Scan for the cell matching the given text and deliver its [X, Y] coordinate at center. 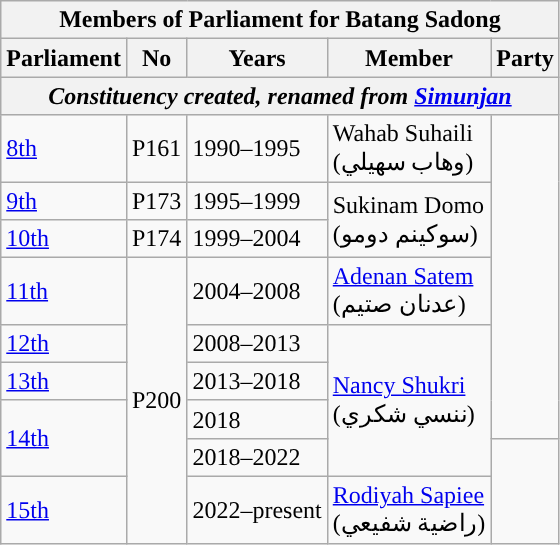
Member [409, 58]
P173 [156, 201]
Parliament [64, 58]
9th [64, 201]
Members of Parliament for Batang Sadong [280, 20]
No [156, 58]
2022–present [257, 510]
P161 [156, 148]
Nancy Shukri (ننسي شكري) [409, 400]
Rodiyah Sapiee (راضية شفيعي) [409, 510]
2013–2018 [257, 381]
Constituency created, renamed from Simunjan [280, 96]
15th [64, 510]
Adenan Satem (عدنان صتيم) [409, 292]
P174 [156, 239]
2018 [257, 419]
1990–1995 [257, 148]
10th [64, 239]
1999–2004 [257, 239]
8th [64, 148]
2018–2022 [257, 457]
12th [64, 343]
P200 [156, 400]
2008–2013 [257, 343]
2004–2008 [257, 292]
Wahab Suhaili (وهاب سهيلي) [409, 148]
1995–1999 [257, 201]
Years [257, 58]
Sukinam Domo (سوكينم دومو) [409, 220]
13th [64, 381]
14th [64, 438]
Party [525, 58]
11th [64, 292]
